Detect which cell encompasses the target text, then output its [x, y] center coordinate. 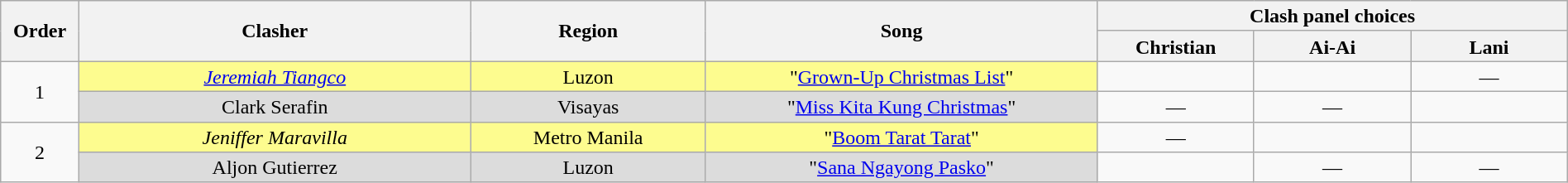
1 [40, 91]
"Grown-Up Christmas List" [901, 76]
Clark Serafin [275, 106]
Christian [1176, 46]
Song [901, 31]
Ai-Ai [1331, 46]
Lani [1489, 46]
Metro Manila [588, 137]
Region [588, 31]
Clash panel choices [1332, 17]
"Miss Kita Kung Christmas" [901, 106]
Jeremiah Tiangco [275, 76]
Clasher [275, 31]
Aljon Gutierrez [275, 167]
"Boom Tarat Tarat" [901, 137]
Jeniffer Maravilla [275, 137]
"Sana Ngayong Pasko" [901, 167]
Visayas [588, 106]
2 [40, 152]
Order [40, 31]
